Extract the (x, y) coordinate from the center of the cell holding the provided text.  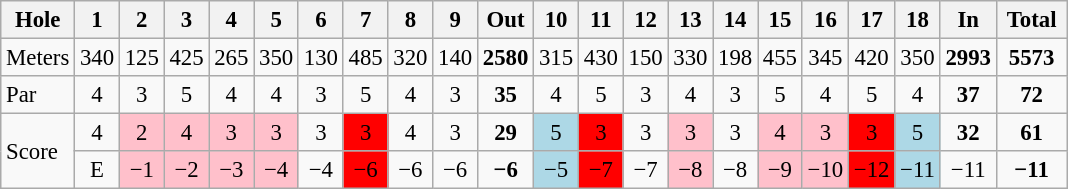
6 (320, 20)
Hole (38, 20)
17 (872, 20)
16 (825, 20)
29 (506, 133)
Total (1032, 20)
420 (872, 58)
7 (366, 20)
150 (646, 58)
5573 (1032, 58)
Par (38, 95)
485 (366, 58)
1 (98, 20)
330 (690, 58)
35 (506, 95)
425 (186, 58)
12 (646, 20)
2580 (506, 58)
−10 (825, 170)
−9 (780, 170)
130 (320, 58)
−1 (142, 170)
−3 (232, 170)
61 (1032, 133)
−12 (872, 170)
8 (410, 20)
9 (456, 20)
340 (98, 58)
E (98, 170)
Score (38, 152)
345 (825, 58)
Meters (38, 58)
455 (780, 58)
In (968, 20)
140 (456, 58)
Out (506, 20)
315 (556, 58)
15 (780, 20)
72 (1032, 95)
320 (410, 58)
125 (142, 58)
2993 (968, 58)
37 (968, 95)
14 (736, 20)
198 (736, 58)
−2 (186, 170)
265 (232, 58)
11 (600, 20)
32 (968, 133)
13 (690, 20)
430 (600, 58)
10 (556, 20)
18 (918, 20)
−5 (556, 170)
